Detect which cell encompasses the target text, then output its [X, Y] center coordinate. 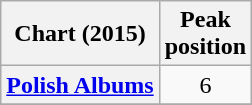
Polish Albums [80, 85]
Peakposition [205, 34]
Chart (2015) [80, 34]
6 [205, 85]
